Return the [X, Y] coordinate for the center point of the cell that contains the specified text.  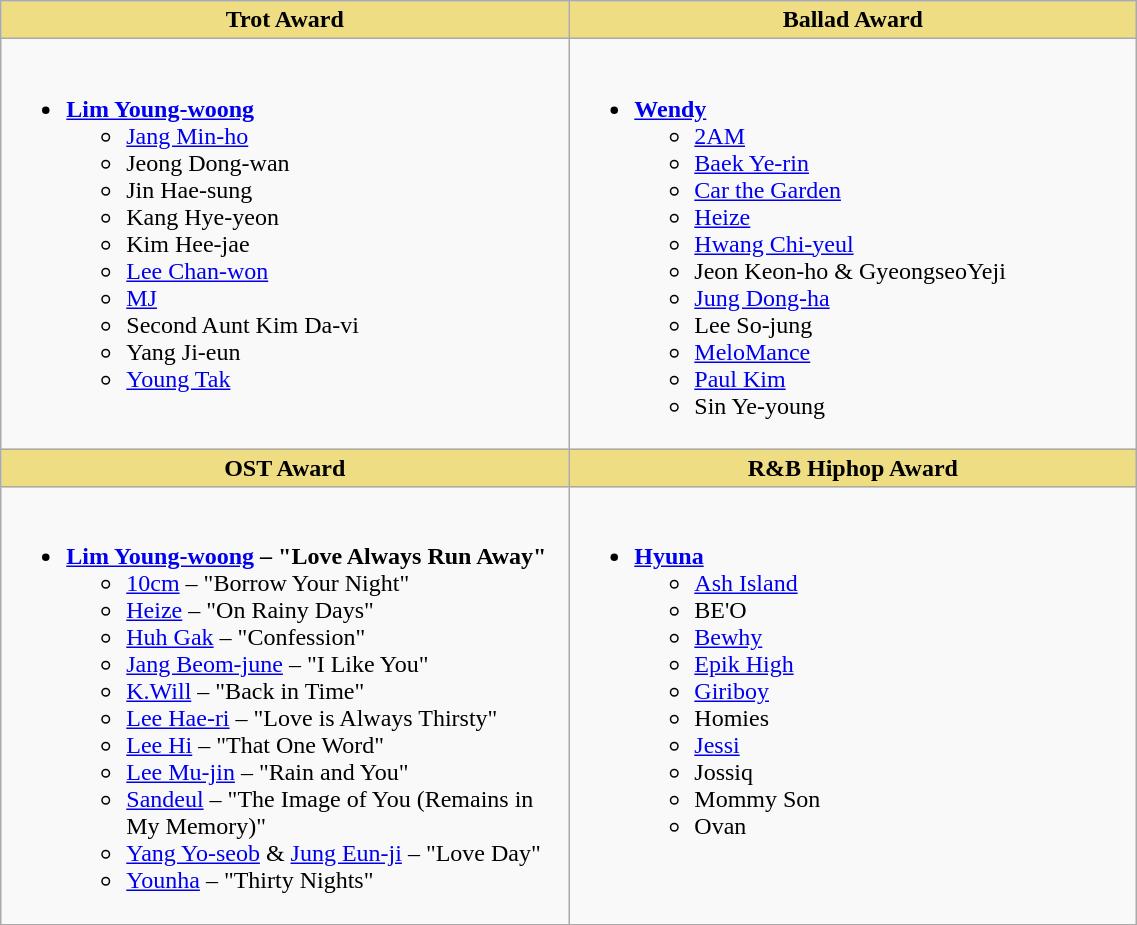
HyunaAsh IslandBE'OBewhyEpik HighGiriboyHomiesJessiJossiqMommy SonOvan [853, 706]
Wendy2AMBaek Ye-rinCar the GardenHeizeHwang Chi-yeulJeon Keon-ho & GyeongseoYejiJung Dong-haLee So-jungMeloMancePaul KimSin Ye-young [853, 244]
Ballad Award [853, 20]
OST Award [285, 468]
R&B Hiphop Award [853, 468]
Lim Young-woongJang Min-hoJeong Dong-wanJin Hae-sungKang Hye-yeonKim Hee-jaeLee Chan-wonMJSecond Aunt Kim Da-viYang Ji-eunYoung Tak [285, 244]
Trot Award [285, 20]
